Return [X, Y] of the center of cell containing provided text 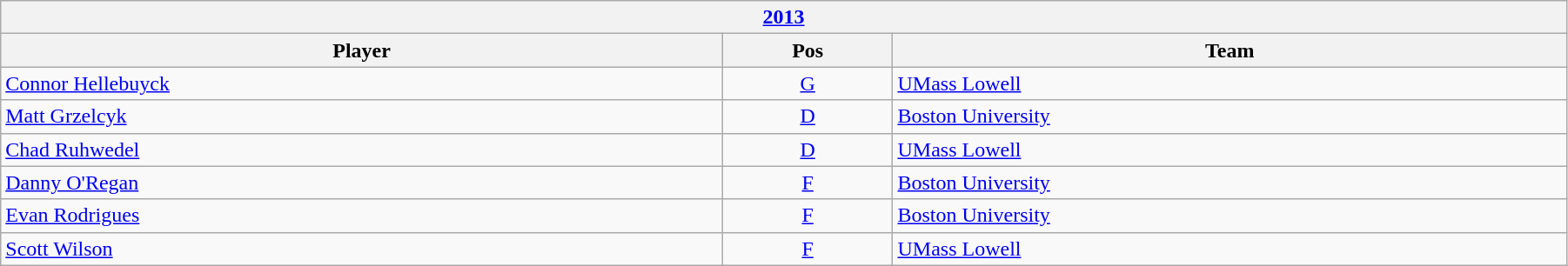
Danny O'Regan [362, 183]
Scott Wilson [362, 249]
Pos [807, 50]
Team [1230, 50]
Evan Rodrigues [362, 216]
2013 [784, 17]
Connor Hellebuyck [362, 83]
Player [362, 50]
G [807, 83]
Matt Grzelcyk [362, 116]
Chad Ruhwedel [362, 150]
